Provide the (x, y) coordinate of the cell's center where the given text is located.  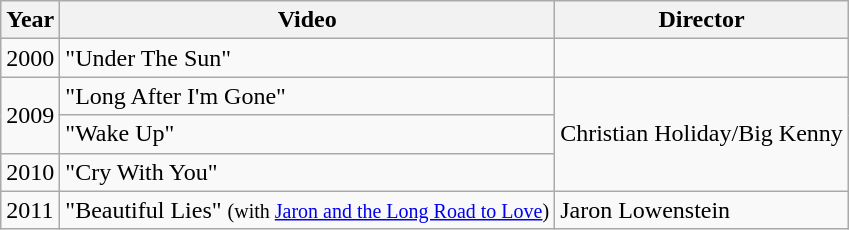
2000 (30, 58)
Year (30, 20)
2010 (30, 172)
"Wake Up" (308, 134)
"Cry With You" (308, 172)
Christian Holiday/Big Kenny (702, 134)
Director (702, 20)
2009 (30, 115)
2011 (30, 210)
Video (308, 20)
"Beautiful Lies" (with Jaron and the Long Road to Love) (308, 210)
"Long After I'm Gone" (308, 96)
"Under The Sun" (308, 58)
Jaron Lowenstein (702, 210)
